Detect which cell encompasses the target text, then output its [X, Y] center coordinate. 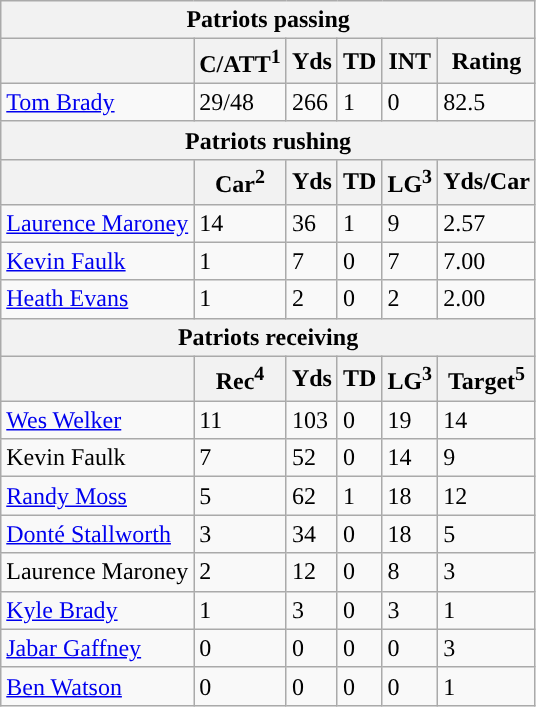
Kyle Brady [98, 610]
Donté Stallworth [98, 534]
Rec4 [240, 378]
8 [410, 572]
19 [410, 420]
Patriots rushing [268, 140]
82.5 [487, 102]
C/ATT1 [240, 62]
Jabar Gaffney [98, 648]
Randy Moss [98, 496]
34 [312, 534]
Wes Welker [98, 420]
Target5 [487, 378]
266 [312, 102]
52 [312, 458]
Tom Brady [98, 102]
Yds/Car [487, 182]
Ben Watson [98, 686]
Heath Evans [98, 299]
Patriots passing [268, 20]
36 [312, 223]
Car2 [240, 182]
11 [240, 420]
2.00 [487, 299]
2.57 [487, 223]
Rating [487, 62]
103 [312, 420]
7.00 [487, 261]
INT [410, 62]
Patriots receiving [268, 337]
62 [312, 496]
29/48 [240, 102]
